Extract the (x, y) coordinate from the center of the cell holding the provided text.  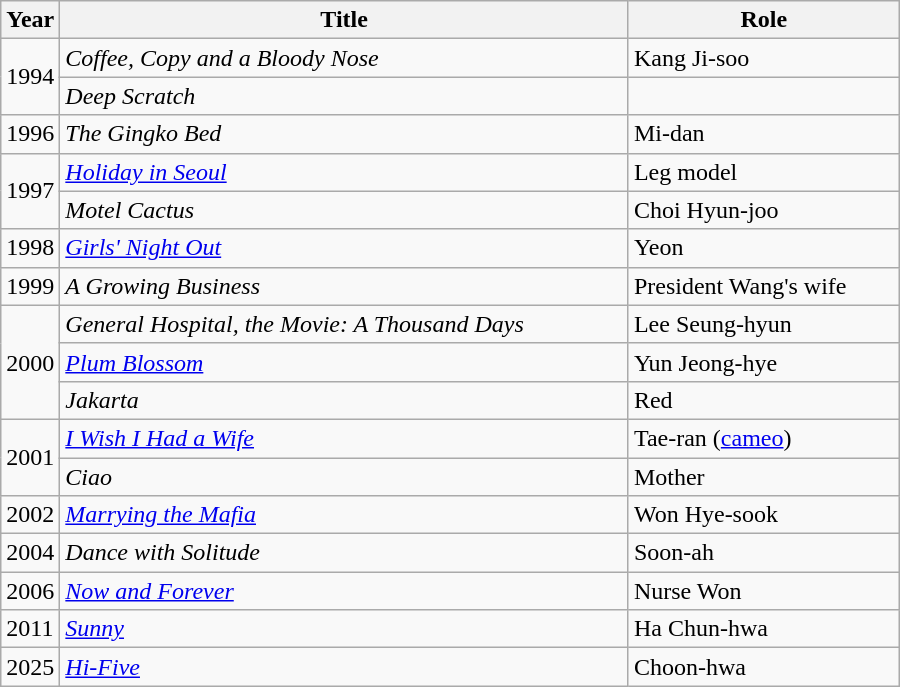
Soon-ah (764, 553)
Yun Jeong-hye (764, 362)
Jakarta (344, 400)
Lee Seung-hyun (764, 324)
Motel Cactus (344, 210)
Dance with Solitude (344, 553)
2001 (30, 457)
Sunny (344, 629)
Now and Forever (344, 591)
Ciao (344, 477)
Title (344, 20)
Year (30, 20)
2002 (30, 515)
1996 (30, 134)
1998 (30, 248)
2004 (30, 553)
Deep Scratch (344, 96)
A Growing Business (344, 286)
2006 (30, 591)
Role (764, 20)
Mi-dan (764, 134)
Plum Blossom (344, 362)
Girls' Night Out (344, 248)
1999 (30, 286)
Yeon (764, 248)
Coffee, Copy and a Bloody Nose (344, 58)
Choi Hyun-joo (764, 210)
1997 (30, 191)
2011 (30, 629)
Tae-ran (cameo) (764, 438)
2025 (30, 667)
Leg model (764, 172)
Kang Ji-soo (764, 58)
I Wish I Had a Wife (344, 438)
Choon-hwa (764, 667)
General Hospital, the Movie: A Thousand Days (344, 324)
Holiday in Seoul (344, 172)
1994 (30, 77)
Marrying the Mafia (344, 515)
President Wang's wife (764, 286)
Red (764, 400)
Ha Chun-hwa (764, 629)
Hi-Five (344, 667)
Mother (764, 477)
Nurse Won (764, 591)
The Gingko Bed (344, 134)
2000 (30, 362)
Won Hye-sook (764, 515)
